From the cell containing the given text, extract its center point as (X, Y) coordinate. 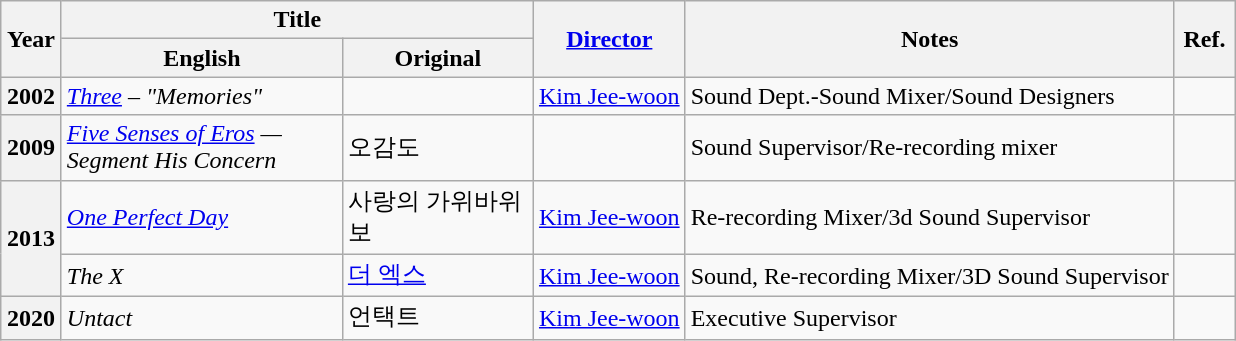
사랑의 가위바위보 (438, 217)
One Perfect Day (202, 217)
Ref. (1204, 39)
오감도 (438, 148)
더 엑스 (438, 276)
Director (609, 39)
Untact (202, 318)
Re-recording Mixer/3d Sound Supervisor (930, 217)
Sound Dept.-Sound Mixer/Sound Designers (930, 96)
2020 (32, 318)
Sound, Re-recording Mixer/3D Sound Supervisor (930, 276)
Sound Supervisor/Re-recording mixer (930, 148)
2002 (32, 96)
Notes (930, 39)
언택트 (438, 318)
Original (438, 58)
Executive Supervisor (930, 318)
The X (202, 276)
Title (297, 20)
Three – "Memories" (202, 96)
English (202, 58)
2013 (32, 238)
Five Senses of Eros — Segment His Concern (202, 148)
Year (32, 39)
2009 (32, 148)
